Return the [X, Y] coordinate for the center point of the cell that contains the specified text.  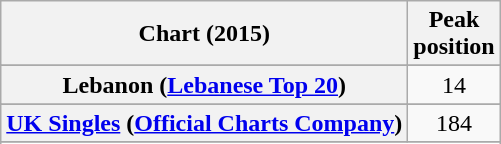
14 [454, 85]
UK Singles (Official Charts Company) [204, 123]
184 [454, 123]
Chart (2015) [204, 34]
Peakposition [454, 34]
Lebanon (Lebanese Top 20) [204, 85]
